Identify which cell holds the provided text, then report its [x, y] central coordinate. 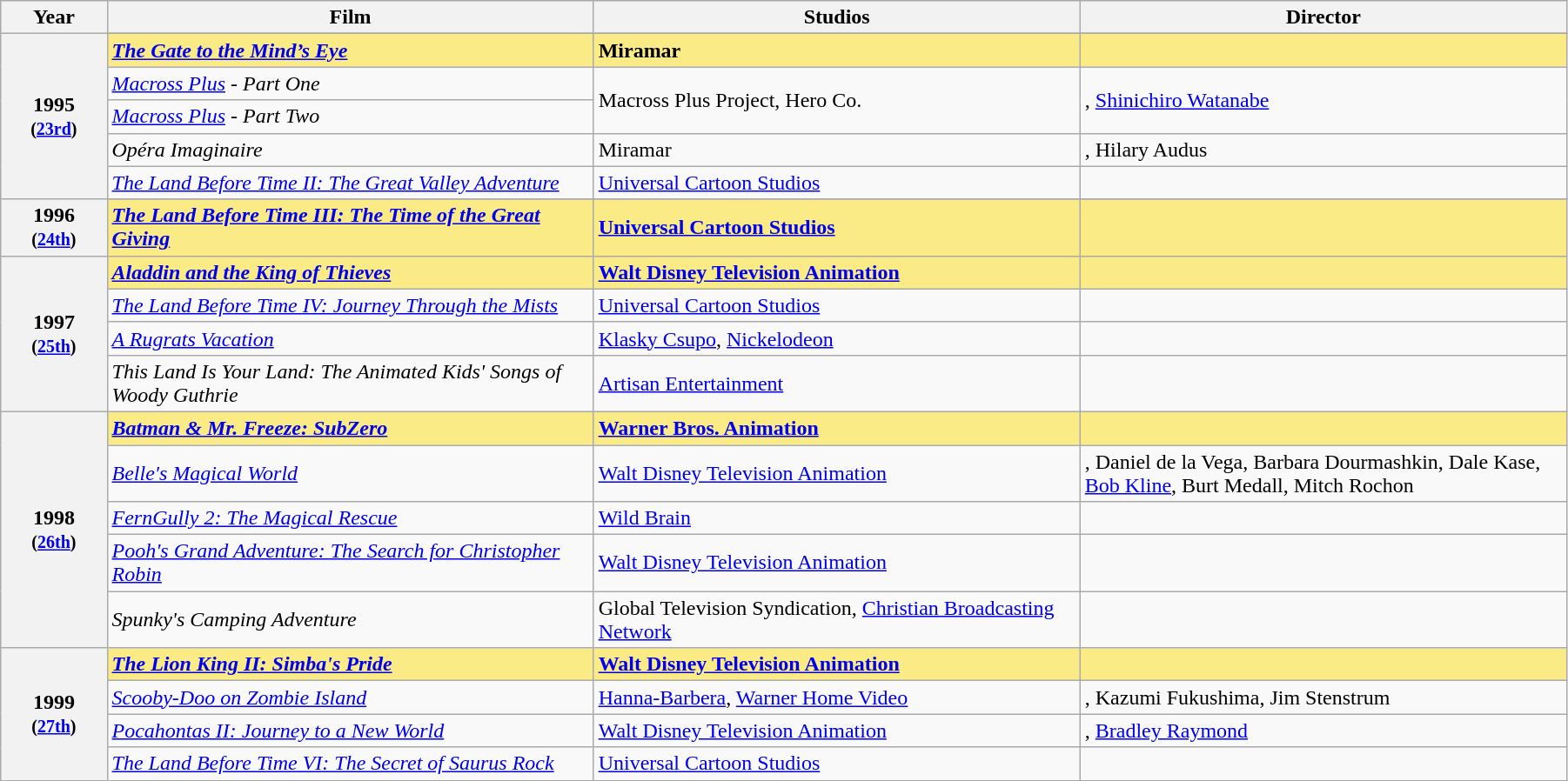
The Land Before Time IV: Journey Through the Mists [350, 305]
The Lion King II: Simba's Pride [350, 664]
1997 (25th) [54, 334]
Macross Plus Project, Hero Co. [837, 100]
1995 (23rd) [54, 117]
Wild Brain [837, 518]
Belle's Magical World [350, 473]
Hanna-Barbera, Warner Home Video [837, 698]
A Rugrats Vacation [350, 338]
Warner Bros. Animation [837, 428]
This Land Is Your Land: The Animated Kids' Songs of Woody Guthrie [350, 383]
Director [1323, 17]
Studios [837, 17]
The Land Before Time III: The Time of the Great Giving [350, 228]
Klasky Csupo, Nickelodeon [837, 338]
1999 (27th) [54, 714]
, Shinichiro Watanabe [1323, 100]
Year [54, 17]
Pooh's Grand Adventure: The Search for Christopher Robin [350, 564]
1996 (24th) [54, 228]
Opéra Imaginaire [350, 150]
Scooby-Doo on Zombie Island [350, 698]
Batman & Mr. Freeze: SubZero [350, 428]
, Hilary Audus [1323, 150]
Macross Plus - Part One [350, 83]
Global Television Syndication, Christian Broadcasting Network [837, 619]
Artisan Entertainment [837, 383]
Pocahontas II: Journey to a New World [350, 731]
, Daniel de la Vega, Barbara Dourmashkin, Dale Kase, Bob Kline, Burt Medall, Mitch Rochon [1323, 473]
FernGully 2: The Magical Rescue [350, 518]
, Bradley Raymond [1323, 731]
Film [350, 17]
Spunky's Camping Adventure [350, 619]
Aladdin and the King of Thieves [350, 272]
1998 (26th) [54, 529]
The Land Before Time II: The Great Valley Adventure [350, 183]
, Kazumi Fukushima, Jim Stenstrum [1323, 698]
The Land Before Time VI: The Secret of Saurus Rock [350, 764]
The Gate to the Mind’s Eye [350, 50]
Macross Plus - Part Two [350, 117]
